Detect which cell encompasses the target text, then output its (X, Y) center coordinate. 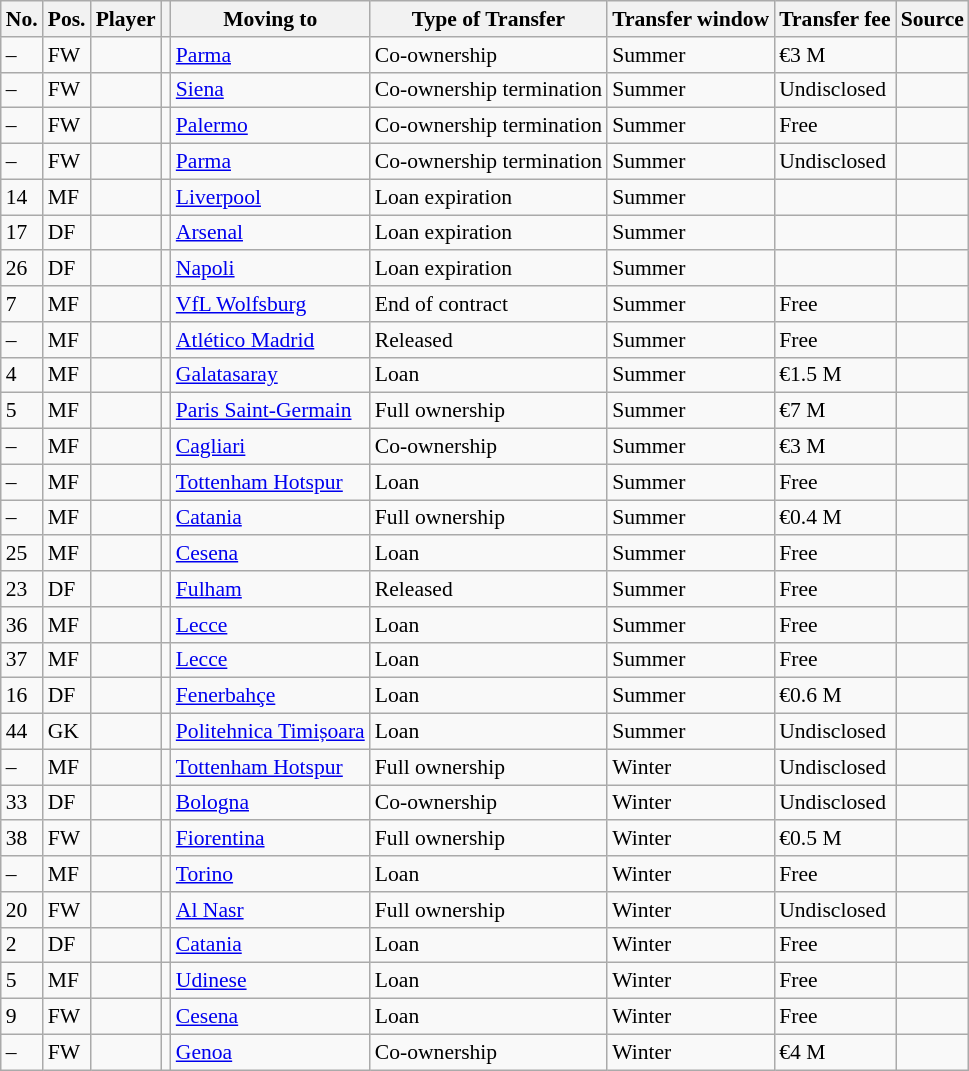
Liverpool (270, 197)
Moving to (270, 19)
Udinese (270, 981)
7 (22, 304)
€4 M (834, 1052)
Napoli (270, 269)
Paris Saint-Germain (270, 411)
Atlético Madrid (270, 340)
Galatasaray (270, 375)
Politehnica Timișoara (270, 732)
Type of Transfer (488, 19)
38 (22, 839)
No. (22, 19)
Siena (270, 90)
€0.6 M (834, 696)
Fulham (270, 589)
36 (22, 625)
4 (22, 375)
Bologna (270, 803)
Torino (270, 874)
Player (126, 19)
VfL Wolfsburg (270, 304)
17 (22, 233)
26 (22, 269)
€0.5 M (834, 839)
20 (22, 910)
14 (22, 197)
2 (22, 945)
€1.5 M (834, 375)
Al Nasr (270, 910)
Transfer window (690, 19)
9 (22, 1017)
Arsenal (270, 233)
25 (22, 554)
37 (22, 660)
23 (22, 589)
Cagliari (270, 447)
44 (22, 732)
16 (22, 696)
Palermo (270, 126)
Transfer fee (834, 19)
€7 M (834, 411)
Pos. (67, 19)
€0.4 M (834, 518)
Source (932, 19)
Fiorentina (270, 839)
End of contract (488, 304)
Fenerbahçe (270, 696)
GK (67, 732)
33 (22, 803)
Genoa (270, 1052)
